Scan for the cell matching the given text and deliver its (x, y) coordinate at center. 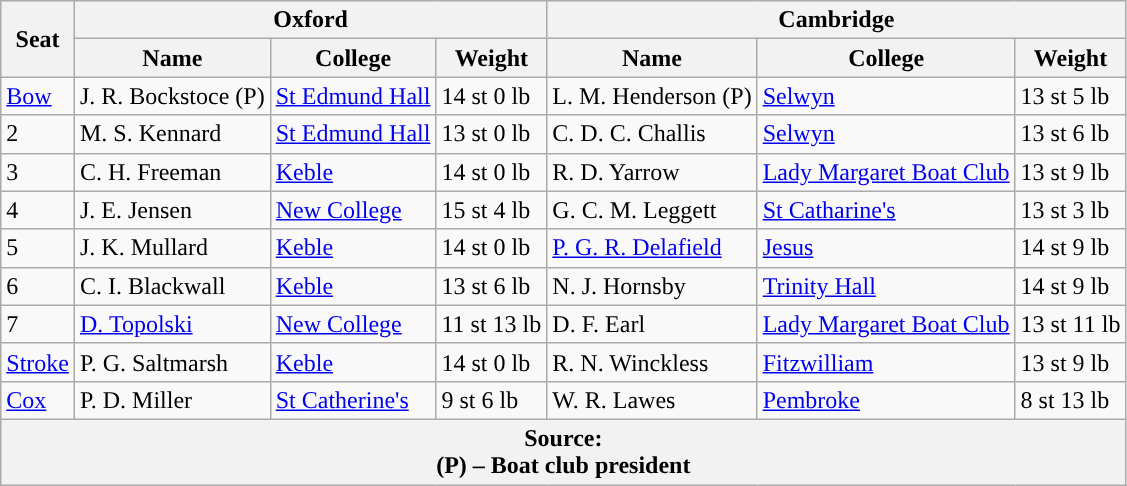
St Catharine's (886, 210)
Fitzwilliam (886, 362)
Trinity Hall (886, 286)
D. F. Earl (652, 324)
11 st 13 lb (492, 324)
N. J. Hornsby (652, 286)
Jesus (886, 248)
Cambridge (836, 20)
L. M. Henderson (P) (652, 96)
W. R. Lawes (652, 400)
13 st 0 lb (492, 134)
13 st 3 lb (1070, 210)
J. R. Bockstoce (P) (172, 96)
15 st 4 lb (492, 210)
13 st 11 lb (1070, 324)
Bow (38, 96)
13 st 5 lb (1070, 96)
St Catherine's (353, 400)
Cox (38, 400)
3 (38, 172)
7 (38, 324)
Oxford (310, 20)
J. K. Mullard (172, 248)
P. G. Saltmarsh (172, 362)
6 (38, 286)
M. S. Kennard (172, 134)
Stroke (38, 362)
5 (38, 248)
R. D. Yarrow (652, 172)
P. D. Miller (172, 400)
J. E. Jensen (172, 210)
2 (38, 134)
9 st 6 lb (492, 400)
P. G. R. Delafield (652, 248)
C. I. Blackwall (172, 286)
G. C. M. Leggett (652, 210)
C. H. Freeman (172, 172)
D. Topolski (172, 324)
Pembroke (886, 400)
8 st 13 lb (1070, 400)
4 (38, 210)
R. N. Winckless (652, 362)
Source:(P) – Boat club president (564, 452)
Seat (38, 39)
C. D. C. Challis (652, 134)
